From the cell containing the given text, extract its center point as [X, Y] coordinate. 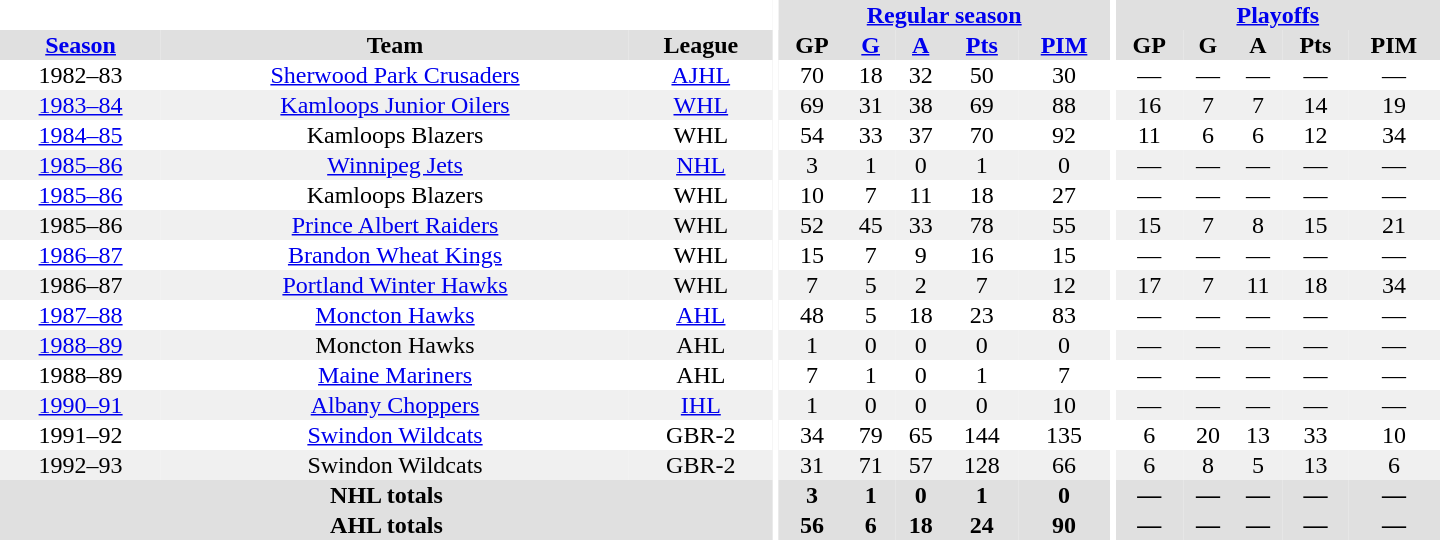
2 [921, 285]
NHL [701, 165]
57 [921, 465]
1992–93 [80, 465]
30 [1064, 75]
Team [395, 45]
78 [982, 225]
48 [812, 315]
88 [1064, 105]
56 [812, 525]
55 [1064, 225]
144 [982, 435]
83 [1064, 315]
1983–84 [80, 105]
AHL totals [386, 525]
NHL totals [386, 495]
IHL [701, 405]
Albany Choppers [395, 405]
92 [1064, 135]
19 [1394, 105]
65 [921, 435]
54 [812, 135]
Regular season [944, 15]
20 [1208, 435]
50 [982, 75]
Sherwood Park Crusaders [395, 75]
Maine Mariners [395, 375]
Season [80, 45]
52 [812, 225]
17 [1150, 285]
38 [921, 105]
1984–85 [80, 135]
1990–91 [80, 405]
Prince Albert Raiders [395, 225]
135 [1064, 435]
128 [982, 465]
71 [871, 465]
23 [982, 315]
66 [1064, 465]
90 [1064, 525]
Brandon Wheat Kings [395, 255]
45 [871, 225]
Kamloops Junior Oilers [395, 105]
21 [1394, 225]
1987–88 [80, 315]
9 [921, 255]
Portland Winter Hawks [395, 285]
Playoffs [1278, 15]
AJHL [701, 75]
32 [921, 75]
1991–92 [80, 435]
24 [982, 525]
79 [871, 435]
27 [1064, 195]
14 [1316, 105]
1982–83 [80, 75]
37 [921, 135]
League [701, 45]
Winnipeg Jets [395, 165]
